Capture the cell that displays the provided text and extract its (X, Y) central coordinate. 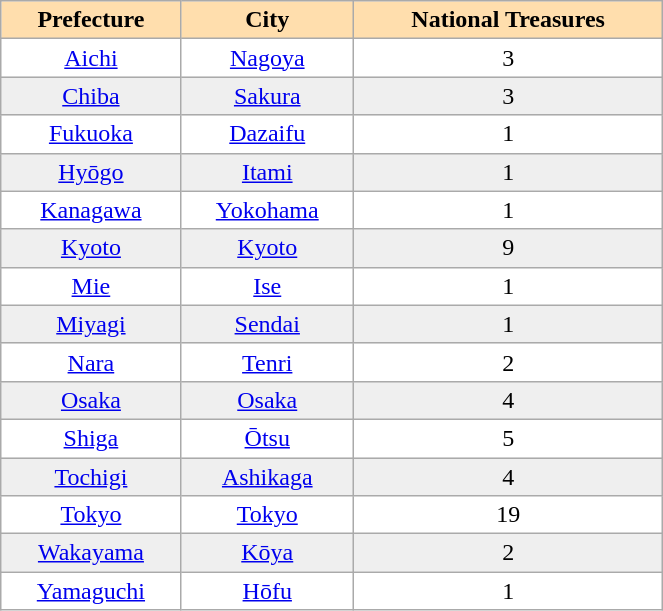
Ise (267, 286)
Tenri (267, 362)
Nara (91, 362)
Fukuoka (91, 134)
Dazaifu (267, 134)
Shiga (91, 438)
Ashikaga (267, 477)
Miyagi (91, 324)
Prefecture (91, 20)
Mie (91, 286)
National Treasures (508, 20)
Aichi (91, 58)
Wakayama (91, 553)
Tochigi (91, 477)
City (267, 20)
19 (508, 515)
Sakura (267, 96)
5 (508, 438)
Sendai (267, 324)
Hyōgo (91, 172)
Ōtsu (267, 438)
Kanagawa (91, 210)
Hōfu (267, 591)
Yokohama (267, 210)
Nagoya (267, 58)
Yamaguchi (91, 591)
Chiba (91, 96)
9 (508, 248)
Itami (267, 172)
Kōya (267, 553)
